Scan for the cell matching the given text and deliver its (x, y) coordinate at center. 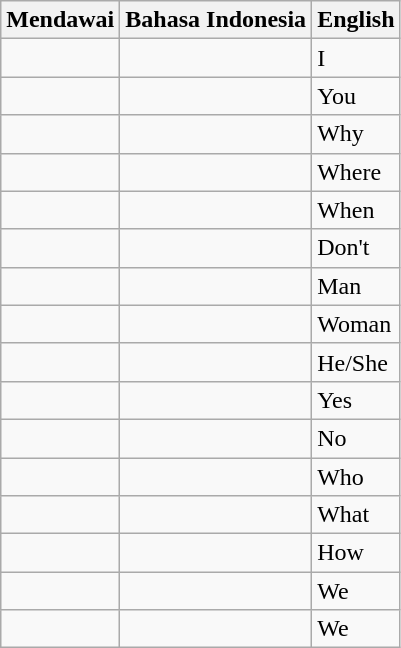
You (356, 96)
When (356, 210)
What (356, 515)
Mendawai (60, 20)
How (356, 553)
English (356, 20)
He/She (356, 362)
Man (356, 286)
No (356, 438)
Where (356, 172)
Woman (356, 324)
Bahasa Indonesia (216, 20)
Why (356, 134)
Yes (356, 400)
I (356, 58)
Don't (356, 248)
Who (356, 477)
